Locate the cell with the specified text and output its (x, y) center coordinate. 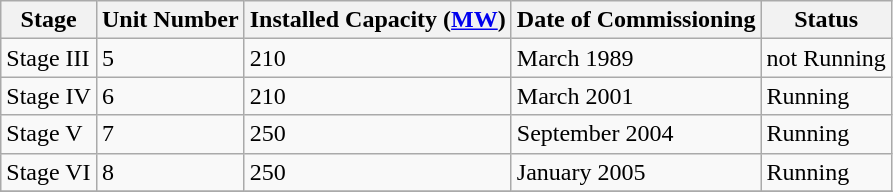
March 1989 (636, 58)
Status (826, 20)
Stage VI (49, 172)
Stage IV (49, 96)
Installed Capacity (MW) (378, 20)
6 (170, 96)
5 (170, 58)
March 2001 (636, 96)
Unit Number (170, 20)
not Running (826, 58)
7 (170, 134)
8 (170, 172)
January 2005 (636, 172)
Stage V (49, 134)
Stage III (49, 58)
September 2004 (636, 134)
Date of Commissioning (636, 20)
Stage (49, 20)
